Output the (X, Y) coordinate of the center of the cell containing the given text.  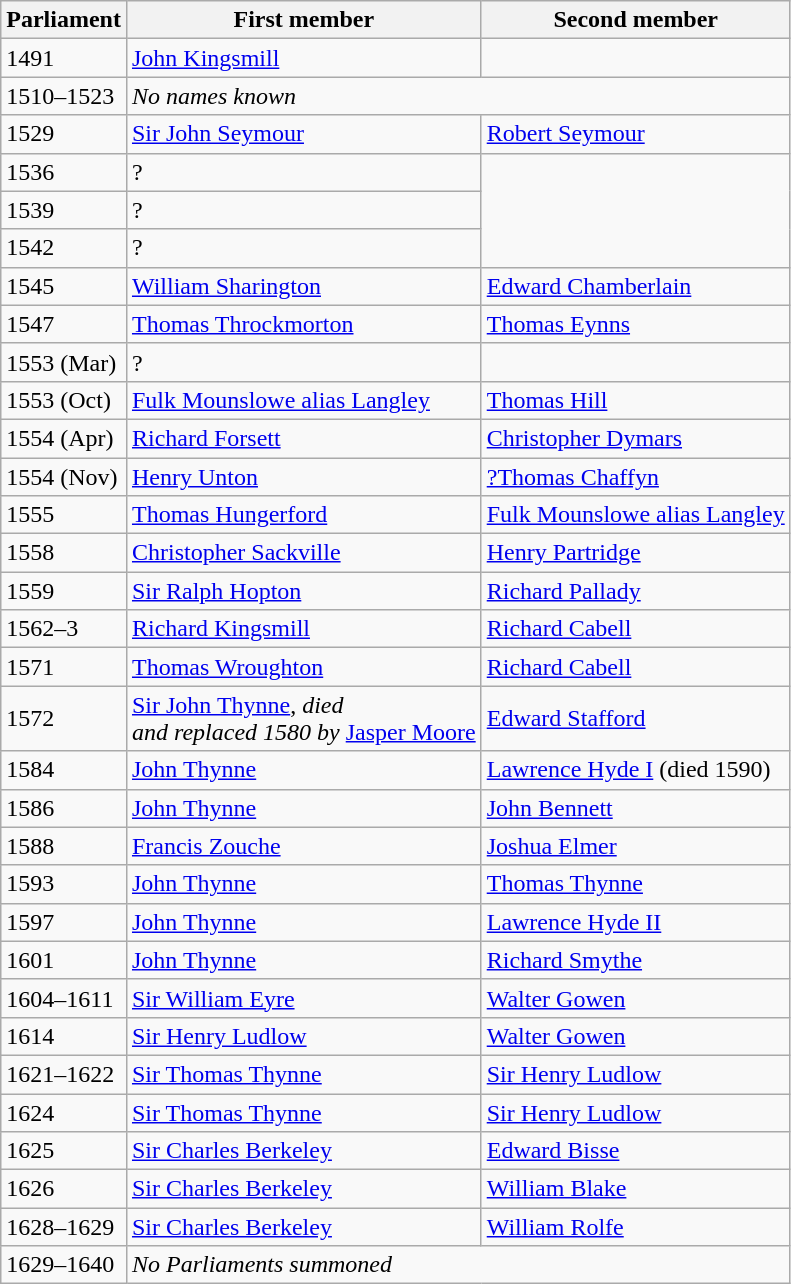
1597 (64, 922)
1628–1629 (64, 1227)
Sir William Eyre (304, 998)
?Thomas Chaffyn (636, 477)
1539 (64, 210)
Richard Smythe (636, 960)
Sir John Seymour (304, 134)
1588 (64, 846)
Richard Forsett (304, 438)
No names known (458, 96)
Thomas Wroughton (304, 667)
William Rolfe (636, 1227)
1625 (64, 1151)
Henry Unton (304, 477)
Thomas Hungerford (304, 515)
1510–1523 (64, 96)
1584 (64, 770)
Thomas Thynne (636, 884)
1554 (Apr) (64, 438)
Edward Chamberlain (636, 286)
Edward Stafford (636, 718)
Robert Seymour (636, 134)
Second member (636, 20)
Sir Ralph Hopton (304, 591)
Christopher Sackville (304, 553)
1554 (Nov) (64, 477)
1614 (64, 1036)
Richard Pallady (636, 591)
First member (304, 20)
1572 (64, 718)
1559 (64, 591)
Lawrence Hyde II (636, 922)
Edward Bisse (636, 1151)
1553 (Mar) (64, 362)
1547 (64, 324)
Christopher Dymars (636, 438)
1593 (64, 884)
1601 (64, 960)
1555 (64, 515)
Sir John Thynne, died and replaced 1580 by Jasper Moore (304, 718)
Joshua Elmer (636, 846)
1629–1640 (64, 1265)
1586 (64, 808)
No Parliaments summoned (458, 1265)
Lawrence Hyde I (died 1590) (636, 770)
1491 (64, 58)
1545 (64, 286)
1626 (64, 1189)
1604–1611 (64, 998)
John Bennett (636, 808)
Parliament (64, 20)
1542 (64, 248)
1553 (Oct) (64, 400)
1558 (64, 553)
Francis Zouche (304, 846)
William Blake (636, 1189)
William Sharington (304, 286)
1562–3 (64, 629)
Thomas Eynns (636, 324)
1536 (64, 172)
1624 (64, 1113)
Thomas Throckmorton (304, 324)
John Kingsmill (304, 58)
1571 (64, 667)
1529 (64, 134)
Henry Partridge (636, 553)
Richard Kingsmill (304, 629)
Thomas Hill (636, 400)
1621–1622 (64, 1074)
